Scan for the cell matching the given text and deliver its (X, Y) coordinate at center. 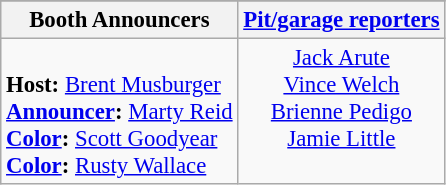
Pit/garage reporters (342, 20)
Host: Brent Musburger Announcer: Marty Reid Color: Scott Goodyear Color: Rusty Wallace (120, 112)
Jack AruteVince WelchBrienne PedigoJamie Little (342, 112)
Booth Announcers (120, 20)
